Pinpoint the cell where the given text exists, returning its [X, Y] midpoint coordinate. 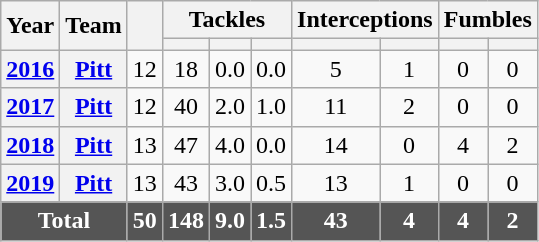
Year [30, 26]
Fumbles [488, 20]
40 [186, 107]
148 [186, 221]
9.0 [230, 221]
47 [186, 145]
3.0 [230, 183]
50 [144, 221]
Team [94, 26]
0.5 [272, 183]
14 [336, 145]
1.5 [272, 221]
2017 [30, 107]
18 [186, 69]
1.0 [272, 107]
4.0 [230, 145]
2019 [30, 183]
2018 [30, 145]
2.0 [230, 107]
Total [64, 221]
11 [336, 107]
5 [336, 69]
2016 [30, 69]
Interceptions [366, 20]
Tackles [226, 20]
